Output the [x, y] coordinate of the center of the cell containing the given text.  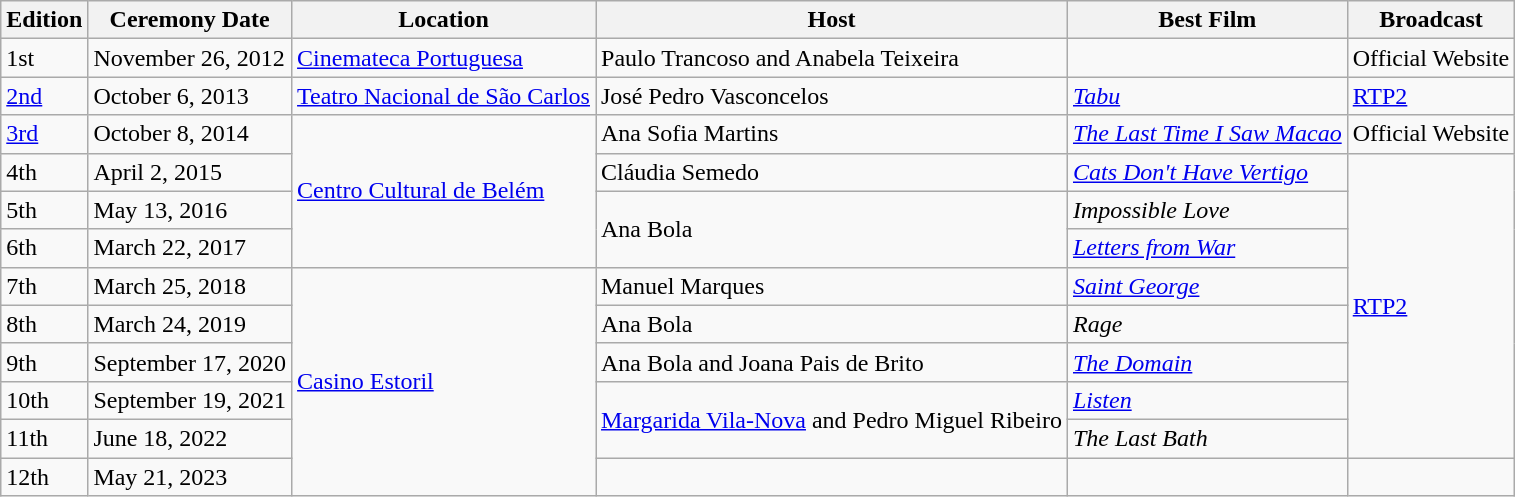
Host [832, 20]
8th [44, 324]
March 22, 2017 [190, 248]
José Pedro Vasconcelos [832, 96]
Ceremony Date [190, 20]
The Last Time I Saw Macao [1207, 134]
Cinemateca Portuguesa [444, 58]
Letters from War [1207, 248]
Broadcast [1431, 20]
Manuel Marques [832, 286]
Impossible Love [1207, 210]
March 25, 2018 [190, 286]
5th [44, 210]
May 13, 2016 [190, 210]
Rage [1207, 324]
Paulo Trancoso and Anabela Teixeira [832, 58]
1st [44, 58]
Teatro Nacional de São Carlos [444, 96]
Saint George [1207, 286]
Ana Sofia Martins [832, 134]
12th [44, 477]
Tabu [1207, 96]
September 19, 2021 [190, 400]
3rd [44, 134]
Centro Cultural de Belém [444, 191]
Ana Bola and Joana Pais de Brito [832, 362]
7th [44, 286]
Listen [1207, 400]
Location [444, 20]
6th [44, 248]
June 18, 2022 [190, 438]
September 17, 2020 [190, 362]
2nd [44, 96]
10th [44, 400]
April 2, 2015 [190, 172]
October 8, 2014 [190, 134]
Best Film [1207, 20]
October 6, 2013 [190, 96]
4th [44, 172]
Casino Estoril [444, 381]
Margarida Vila-Nova and Pedro Miguel Ribeiro [832, 419]
The Last Bath [1207, 438]
May 21, 2023 [190, 477]
March 24, 2019 [190, 324]
9th [44, 362]
Edition [44, 20]
November 26, 2012 [190, 58]
The Domain [1207, 362]
Cláudia Semedo [832, 172]
11th [44, 438]
Cats Don't Have Vertigo [1207, 172]
